Output the [X, Y] coordinate of the center of the cell containing the given text.  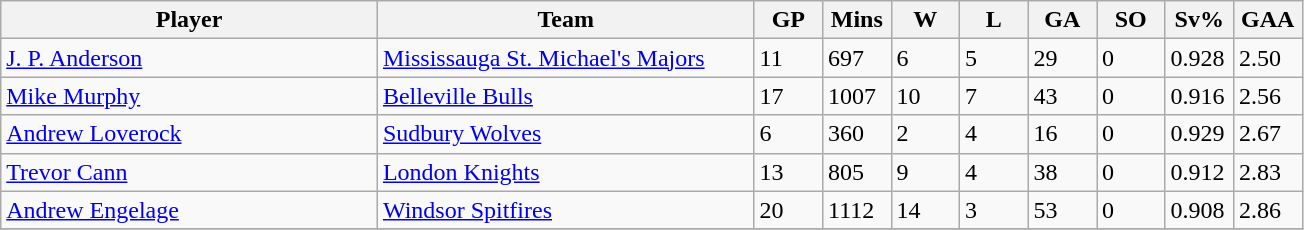
10 [925, 96]
Trevor Cann [190, 172]
GP [788, 20]
Mike Murphy [190, 96]
20 [788, 210]
17 [788, 96]
SO [1130, 20]
43 [1062, 96]
Mins [857, 20]
Belleville Bulls [566, 96]
2.86 [1268, 210]
Andrew Engelage [190, 210]
5 [994, 58]
Team [566, 20]
GAA [1268, 20]
16 [1062, 134]
Sv% [1199, 20]
3 [994, 210]
53 [1062, 210]
2 [925, 134]
697 [857, 58]
805 [857, 172]
Windsor Spitfires [566, 210]
1007 [857, 96]
2.83 [1268, 172]
Mississauga St. Michael's Majors [566, 58]
14 [925, 210]
7 [994, 96]
38 [1062, 172]
2.56 [1268, 96]
GA [1062, 20]
11 [788, 58]
J. P. Anderson [190, 58]
Andrew Loverock [190, 134]
0.928 [1199, 58]
9 [925, 172]
0.912 [1199, 172]
29 [1062, 58]
L [994, 20]
13 [788, 172]
Sudbury Wolves [566, 134]
360 [857, 134]
2.50 [1268, 58]
London Knights [566, 172]
0.929 [1199, 134]
0.916 [1199, 96]
0.908 [1199, 210]
W [925, 20]
Player [190, 20]
2.67 [1268, 134]
1112 [857, 210]
